Detect which cell encompasses the target text, then output its [X, Y] center coordinate. 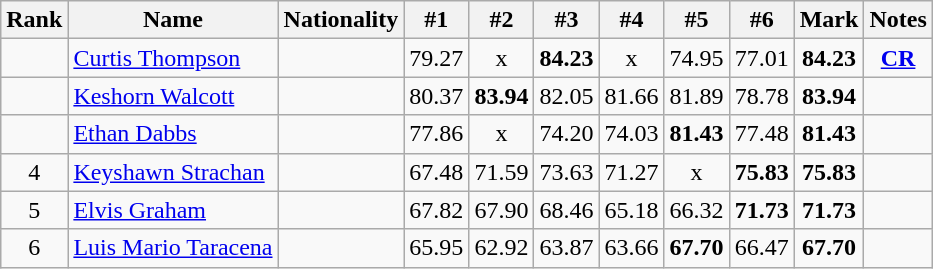
Elvis Graham [173, 210]
CR [898, 58]
71.27 [632, 172]
66.32 [696, 210]
71.59 [502, 172]
65.95 [436, 248]
Mark [829, 20]
63.87 [566, 248]
Luis Mario Taracena [173, 248]
Ethan Dabbs [173, 134]
77.86 [436, 134]
82.05 [566, 96]
Keshorn Walcott [173, 96]
74.95 [696, 58]
5 [34, 210]
Keyshawn Strachan [173, 172]
81.66 [632, 96]
81.89 [696, 96]
68.46 [566, 210]
#5 [696, 20]
65.18 [632, 210]
62.92 [502, 248]
73.63 [566, 172]
78.78 [762, 96]
77.01 [762, 58]
74.03 [632, 134]
80.37 [436, 96]
#2 [502, 20]
6 [34, 248]
#1 [436, 20]
#6 [762, 20]
74.20 [566, 134]
Nationality [341, 20]
Notes [898, 20]
#3 [566, 20]
67.90 [502, 210]
Curtis Thompson [173, 58]
4 [34, 172]
79.27 [436, 58]
Rank [34, 20]
66.47 [762, 248]
77.48 [762, 134]
#4 [632, 20]
67.48 [436, 172]
63.66 [632, 248]
Name [173, 20]
67.82 [436, 210]
